Capture the cell that displays the provided text and extract its (X, Y) central coordinate. 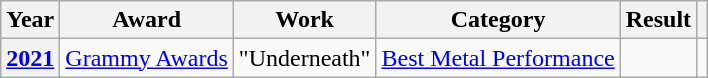
Work (304, 20)
Year (30, 20)
Award (147, 20)
2021 (30, 58)
Grammy Awards (147, 58)
Best Metal Performance (498, 58)
Category (498, 20)
Result (658, 20)
"Underneath" (304, 58)
